For the text-containing cell, return its midpoint in (X, Y) coordinate format. 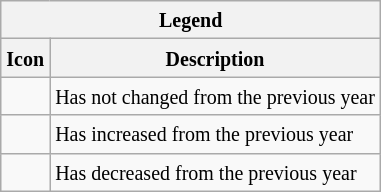
Description (216, 58)
Legend (191, 20)
Has decreased from the previous year (216, 172)
Has increased from the previous year (216, 134)
Has not changed from the previous year (216, 96)
Icon (26, 58)
